For the text-containing cell, return its midpoint in [X, Y] coordinate format. 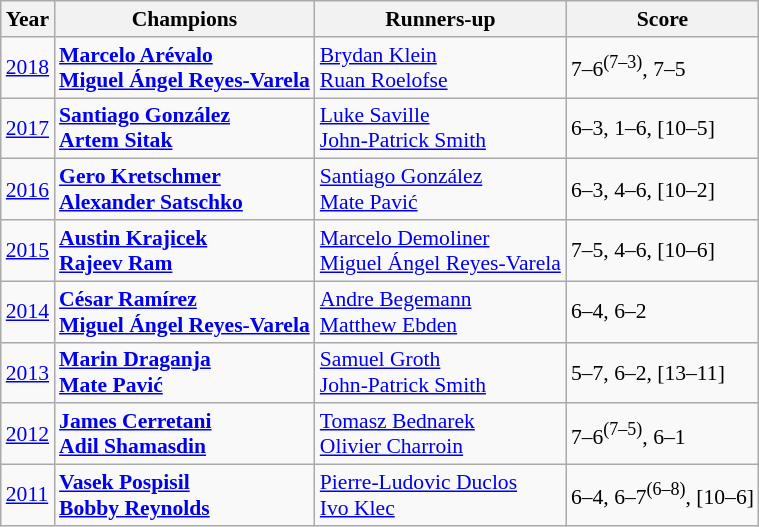
César Ramírez Miguel Ángel Reyes-Varela [184, 312]
2014 [28, 312]
Gero Kretschmer Alexander Satschko [184, 190]
James Cerretani Adil Shamasdin [184, 434]
6–3, 1–6, [10–5] [662, 128]
2015 [28, 250]
2016 [28, 190]
Austin Krajicek Rajeev Ram [184, 250]
Runners-up [440, 19]
7–6(7–3), 7–5 [662, 68]
7–5, 4–6, [10–6] [662, 250]
2011 [28, 496]
Samuel Groth John-Patrick Smith [440, 372]
Score [662, 19]
Pierre-Ludovic Duclos Ivo Klec [440, 496]
2012 [28, 434]
Marin Draganja Mate Pavić [184, 372]
Santiago González Mate Pavić [440, 190]
Luke Saville John-Patrick Smith [440, 128]
5–7, 6–2, [13–11] [662, 372]
Year [28, 19]
2017 [28, 128]
Vasek Pospisil Bobby Reynolds [184, 496]
Tomasz Bednarek Olivier Charroin [440, 434]
2018 [28, 68]
6–3, 4–6, [10–2] [662, 190]
6–4, 6–2 [662, 312]
2013 [28, 372]
Andre Begemann Matthew Ebden [440, 312]
Champions [184, 19]
Marcelo Demoliner Miguel Ángel Reyes-Varela [440, 250]
7–6(7–5), 6–1 [662, 434]
Brydan Klein Ruan Roelofse [440, 68]
Marcelo Arévalo Miguel Ángel Reyes-Varela [184, 68]
Santiago González Artem Sitak [184, 128]
6–4, 6–7(6–8), [10–6] [662, 496]
